For the text-containing cell, return its midpoint in (x, y) coordinate format. 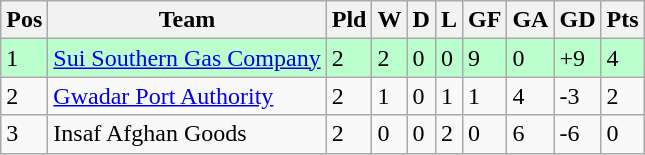
D (421, 20)
6 (530, 134)
Pos (24, 20)
Gwadar Port Authority (187, 96)
Pts (622, 20)
Insaf Afghan Goods (187, 134)
-3 (578, 96)
GD (578, 20)
GA (530, 20)
Pld (349, 20)
W (390, 20)
-6 (578, 134)
3 (24, 134)
9 (484, 58)
Sui Southern Gas Company (187, 58)
Team (187, 20)
+9 (578, 58)
GF (484, 20)
L (448, 20)
